Find where the given text appears and provide that cell's center as [x, y] coordinate. 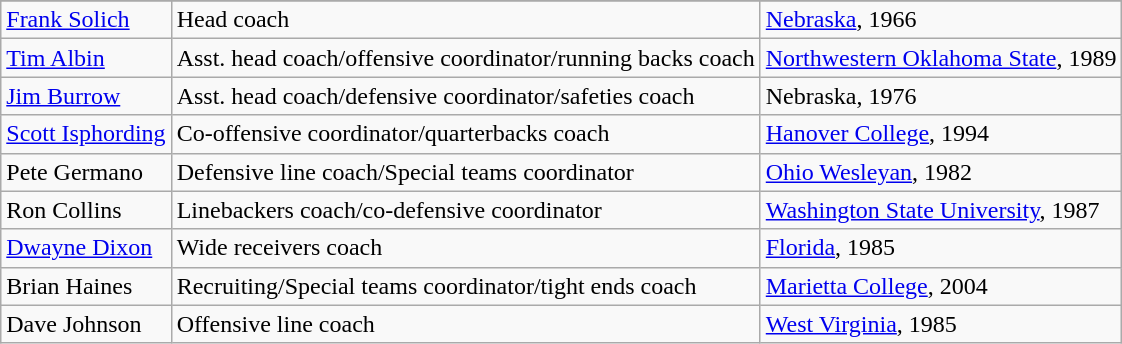
Ohio Wesleyan, 1982 [941, 172]
Florida, 1985 [941, 248]
Nebraska, 1966 [941, 20]
Ron Collins [86, 210]
West Virginia, 1985 [941, 324]
Marietta College, 2004 [941, 286]
Dave Johnson [86, 324]
Brian Haines [86, 286]
Offensive line coach [466, 324]
Scott Isphording [86, 134]
Pete Germano [86, 172]
Wide receivers coach [466, 248]
Northwestern Oklahoma State, 1989 [941, 58]
Nebraska, 1976 [941, 96]
Dwayne Dixon [86, 248]
Co-offensive coordinator/quarterbacks coach [466, 134]
Defensive line coach/Special teams coordinator [466, 172]
Asst. head coach/offensive coordinator/running backs coach [466, 58]
Jim Burrow [86, 96]
Asst. head coach/defensive coordinator/safeties coach [466, 96]
Linebackers coach/co-defensive coordinator [466, 210]
Frank Solich [86, 20]
Head coach [466, 20]
Washington State University, 1987 [941, 210]
Recruiting/Special teams coordinator/tight ends coach [466, 286]
Tim Albin [86, 58]
Hanover College, 1994 [941, 134]
